Return the [X, Y] coordinate for the center point of the cell that contains the specified text.  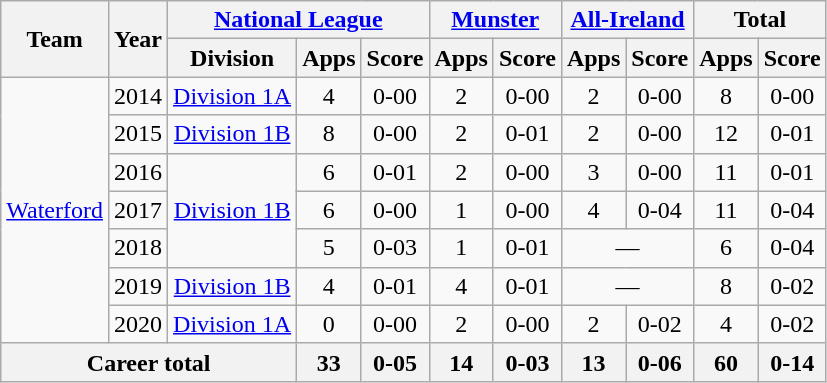
Year [138, 39]
13 [593, 362]
33 [329, 362]
Career total [149, 362]
Waterford [55, 210]
0-05 [395, 362]
0 [329, 324]
2017 [138, 210]
2018 [138, 248]
2016 [138, 172]
Division [232, 58]
2019 [138, 286]
National League [298, 20]
0-06 [660, 362]
2020 [138, 324]
2014 [138, 96]
14 [461, 362]
0-14 [792, 362]
3 [593, 172]
2015 [138, 134]
60 [726, 362]
Total [760, 20]
All-Ireland [627, 20]
Team [55, 39]
12 [726, 134]
Munster [495, 20]
5 [329, 248]
